Capture the cell that displays the provided text and extract its [x, y] central coordinate. 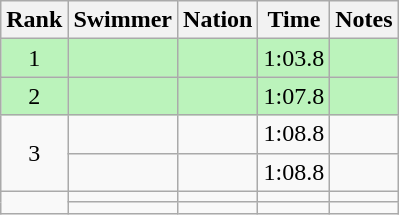
3 [34, 153]
2 [34, 96]
1 [34, 58]
Nation [218, 20]
1:03.8 [294, 58]
Rank [34, 20]
1:07.8 [294, 96]
Swimmer [123, 20]
Notes [364, 20]
Time [294, 20]
